For the text-containing cell, return its midpoint in (X, Y) coordinate format. 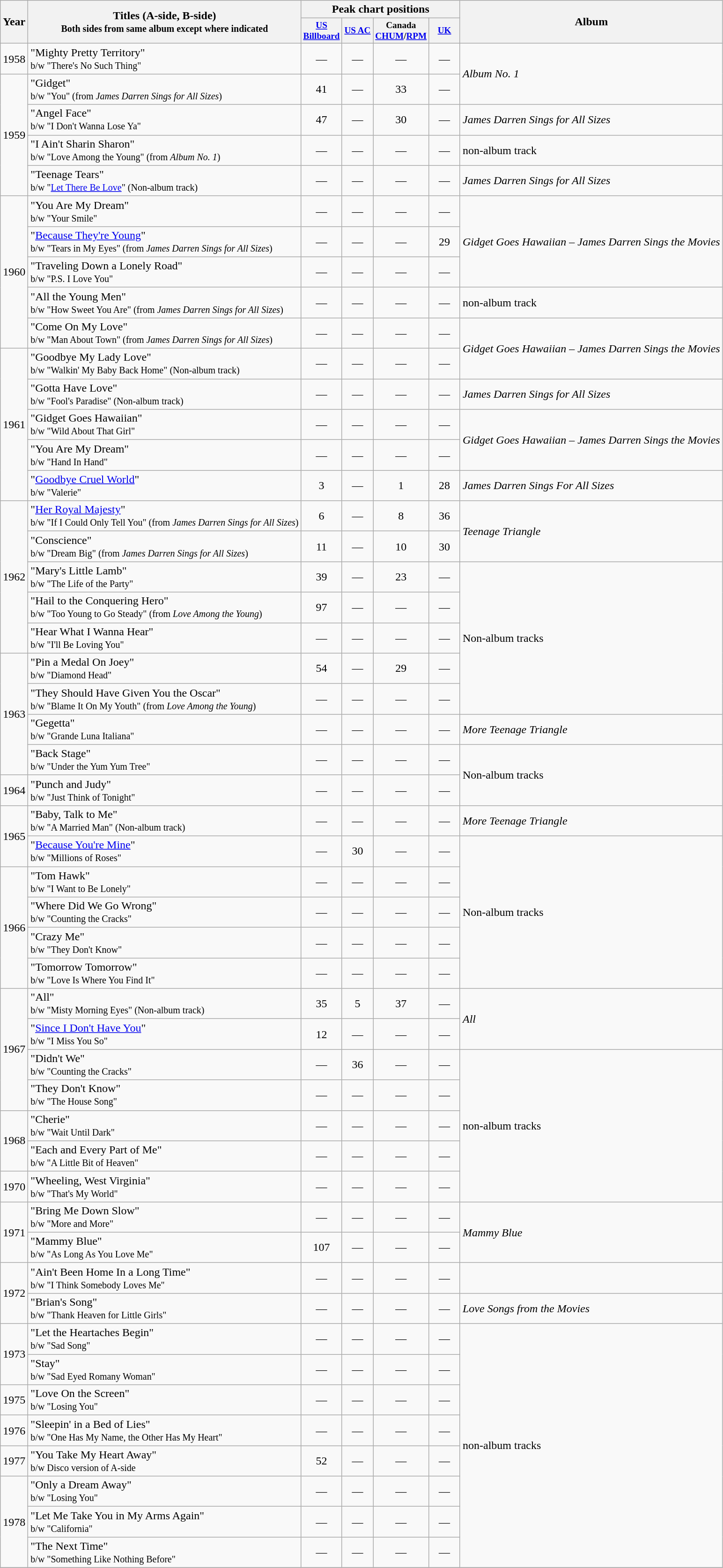
"Brian's Song"b/w "Thank Heaven for Little Girls" (165, 1309)
28 (445, 485)
1970 (14, 1186)
"I Ain't Sharin Sharon"b/w "Love Among the Young" (from Album No. 1) (165, 150)
52 (321, 1461)
1971 (14, 1232)
"Crazy Me"b/w "They Don't Know" (165, 943)
"Pin a Medal On Joey"b/w "Diamond Head" (165, 668)
"Cherie"b/w "Wait Until Dark" (165, 1125)
"Hear What I Wanna Hear"b/w "I'll Be Loving You" (165, 638)
1968 (14, 1141)
"Ain't Been Home In a Long Time"b/w "I Think Somebody Loves Me" (165, 1278)
"Love On the Screen"b/w "Losing You" (165, 1400)
Album No. 1 (591, 74)
"Angel Face"b/w "I Don't Wanna Lose Ya" (165, 120)
Love Songs from the Movies (591, 1309)
"Come On My Love"b/w "Man About Town" (from James Darren Sings for All Sizes) (165, 334)
10 (401, 546)
"They Don't Know"b/w "The House Song" (165, 1095)
5 (358, 1003)
11 (321, 546)
"Sleepin' in a Bed of Lies"b/w "One Has My Name, the Other Has My Heart" (165, 1431)
Titles (A-side, B-side)Both sides from same album except where indicated (165, 22)
Year (14, 22)
1961 (14, 424)
"Punch and Judy"b/w "Just Think of Tonight" (165, 790)
"Hail to the Conquering Hero"b/w "Too Young to Go Steady" (from Love Among the Young) (165, 607)
"Because They're Young"b/w "Tears in My Eyes" (from James Darren Sings for All Sizes) (165, 242)
"Didn't We"b/w "Counting the Cracks" (165, 1064)
"Gidget"b/w "You" (from James Darren Sings for All Sizes) (165, 89)
"Back Stage"b/w "Under the Yum Yum Tree" (165, 760)
1964 (14, 790)
"You Take My Heart Away"b/w Disco version of A-side (165, 1461)
All (591, 1019)
James Darren Sings For All Sizes (591, 485)
"Gegetta"b/w "Grande Luna Italiana" (165, 729)
1978 (14, 1522)
"Let the Heartaches Begin"b/w "Sad Song" (165, 1339)
1958 (14, 59)
1975 (14, 1400)
Album (591, 22)
CanadaCHUM/RPM (401, 31)
Teenage Triangle (591, 531)
"Since I Don't Have You"b/w "I Miss You So" (165, 1034)
1967 (14, 1049)
1 (401, 485)
"Gidget Goes Hawaiian"b/w "Wild About That Girl" (165, 424)
6 (321, 516)
1966 (14, 928)
"All the Young Men"b/w "How Sweet You Are" (from James Darren Sings for All Sizes) (165, 303)
"Gotta Have Love"b/w "Fool's Paradise" (Non-album track) (165, 394)
"You Are My Dream"b/w "Hand In Hand" (165, 455)
1960 (14, 272)
8 (401, 516)
47 (321, 120)
UK (445, 31)
"Goodbye My Lady Love"b/w "Walkin' My Baby Back Home" (Non-album track) (165, 364)
"Where Did We Go Wrong"b/w "Counting the Cracks" (165, 913)
"Mary's Little Lamb"b/w "The Life of the Party" (165, 577)
"You Are My Dream"b/w "Your Smile" (165, 211)
"All"b/w "Misty Morning Eyes" (Non-album track) (165, 1003)
Mammy Blue (591, 1232)
"Let Me Take You in My Arms Again"b/w "California" (165, 1522)
"Tomorrow Tomorrow"b/w "Love Is Where You Find It" (165, 973)
"Because You're Mine"b/w "Millions of Roses" (165, 852)
"Mammy Blue"b/w "As Long As You Love Me" (165, 1247)
12 (321, 1034)
1962 (14, 577)
"Her Royal Majesty"b/w "If I Could Only Tell You" (from James Darren Sings for All Sizes) (165, 516)
23 (401, 577)
1976 (14, 1431)
35 (321, 1003)
1977 (14, 1461)
"Wheeling, West Virginia"b/w "That's My World" (165, 1186)
"The Next Time"b/w "Something Like Nothing Before" (165, 1553)
1973 (14, 1354)
107 (321, 1247)
"Tom Hawk"b/w "I Want to Be Lonely" (165, 882)
Peak chart positions (380, 9)
"Bring Me Down Slow"b/w "More and More" (165, 1217)
"Teenage Tears"b/w "Let There Be Love" (Non-album track) (165, 181)
"Baby, Talk to Me"b/w "A Married Man" (Non-album track) (165, 821)
37 (401, 1003)
US Billboard (321, 31)
"Traveling Down a Lonely Road"b/w "P.S. I Love You" (165, 272)
1972 (14, 1293)
39 (321, 577)
"They Should Have Given You the Oscar"b/w "Blame It On My Youth" (from Love Among the Young) (165, 699)
"Goodbye Cruel World"b/w "Valerie" (165, 485)
1965 (14, 836)
33 (401, 89)
"Conscience"b/w "Dream Big" (from James Darren Sings for All Sizes) (165, 546)
1959 (14, 135)
41 (321, 89)
54 (321, 668)
"Mighty Pretty Territory"b/w "There's No Such Thing" (165, 59)
"Stay"b/w "Sad Eyed Romany Woman" (165, 1370)
"Each and Every Part of Me"b/w "A Little Bit of Heaven" (165, 1156)
1963 (14, 714)
"Only a Dream Away"b/w "Losing You" (165, 1492)
97 (321, 607)
3 (321, 485)
US AC (358, 31)
